From the cell containing the given text, extract its center point as [x, y] coordinate. 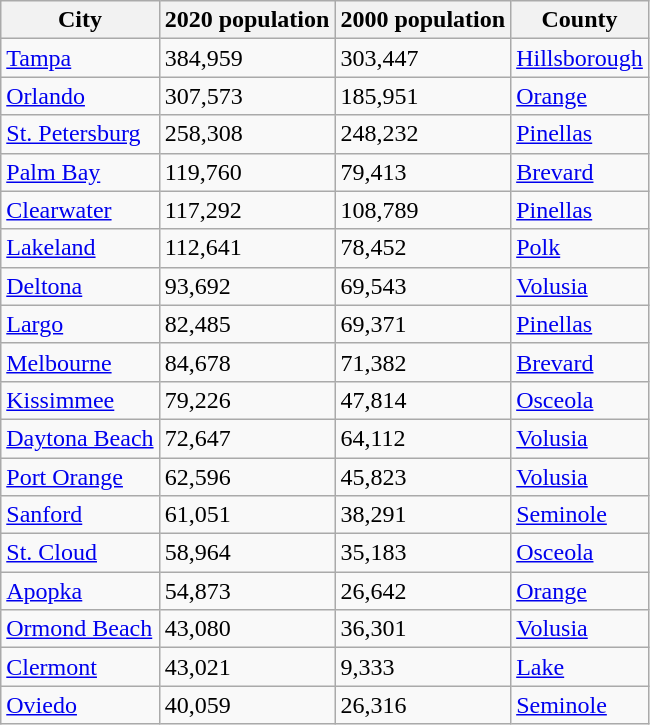
Hillsborough [580, 58]
Lakeland [80, 248]
45,823 [423, 477]
Oviedo [80, 705]
26,316 [423, 705]
Clermont [80, 667]
248,232 [423, 134]
303,447 [423, 58]
71,382 [423, 362]
258,308 [247, 134]
Tampa [80, 58]
Palm Bay [80, 172]
82,485 [247, 324]
2000 population [423, 20]
2020 population [247, 20]
9,333 [423, 667]
69,543 [423, 286]
36,301 [423, 629]
35,183 [423, 553]
County [580, 20]
78,452 [423, 248]
City [80, 20]
79,226 [247, 400]
Orlando [80, 96]
119,760 [247, 172]
64,112 [423, 438]
93,692 [247, 286]
Largo [80, 324]
185,951 [423, 96]
47,814 [423, 400]
84,678 [247, 362]
54,873 [247, 591]
Clearwater [80, 210]
Lake [580, 667]
Ormond Beach [80, 629]
Port Orange [80, 477]
Apopka [80, 591]
307,573 [247, 96]
38,291 [423, 515]
Daytona Beach [80, 438]
Kissimmee [80, 400]
58,964 [247, 553]
43,080 [247, 629]
Sanford [80, 515]
26,642 [423, 591]
40,059 [247, 705]
384,959 [247, 58]
St. Petersburg [80, 134]
69,371 [423, 324]
79,413 [423, 172]
Polk [580, 248]
St. Cloud [80, 553]
112,641 [247, 248]
Deltona [80, 286]
Melbourne [80, 362]
62,596 [247, 477]
117,292 [247, 210]
61,051 [247, 515]
72,647 [247, 438]
108,789 [423, 210]
43,021 [247, 667]
